Provide the [x, y] coordinate of the cell's center where the given text is located.  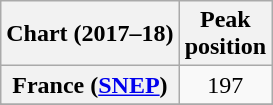
197 [225, 85]
Peak position [225, 34]
France (SNEP) [90, 85]
Chart (2017–18) [90, 34]
